Extract the [X, Y] coordinate from the center of the cell holding the provided text.  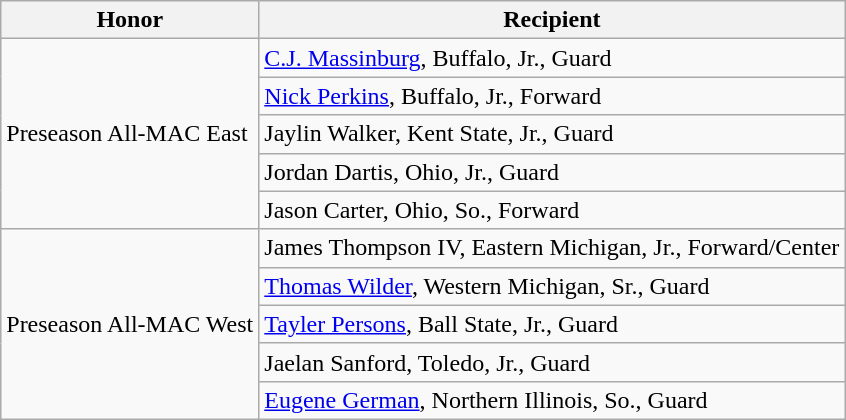
Jason Carter, Ohio, So., Forward [552, 210]
Recipient [552, 20]
Honor [130, 20]
Nick Perkins, Buffalo, Jr., Forward [552, 96]
Jordan Dartis, Ohio, Jr., Guard [552, 172]
James Thompson IV, Eastern Michigan, Jr., Forward/Center [552, 248]
Tayler Persons, Ball State, Jr., Guard [552, 324]
C.J. Massinburg, Buffalo, Jr., Guard [552, 58]
Preseason All-MAC East [130, 134]
Thomas Wilder, Western Michigan, Sr., Guard [552, 286]
Preseason All-MAC West [130, 324]
Jaylin Walker, Kent State, Jr., Guard [552, 134]
Eugene German, Northern Illinois, So., Guard [552, 400]
Jaelan Sanford, Toledo, Jr., Guard [552, 362]
